Determine the [x, y] coordinate at the center of the cell enclosing the given text.  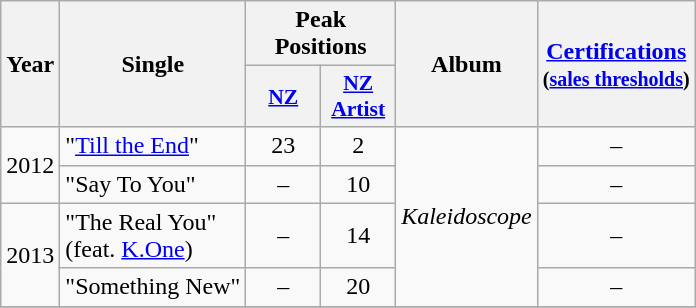
14 [358, 236]
2012 [30, 165]
NZ [284, 96]
NZArtist [358, 96]
23 [284, 146]
20 [358, 287]
"Say To You" [153, 184]
2013 [30, 254]
10 [358, 184]
Kaleidoscope [467, 216]
Year [30, 64]
Peak Positions [321, 34]
2 [358, 146]
"Something New" [153, 287]
Certifications(sales thresholds) [616, 64]
Album [467, 64]
"The Real You"(feat. K.One) [153, 236]
"Till the End" [153, 146]
Single [153, 64]
